For the text-containing cell, return its midpoint in (X, Y) coordinate format. 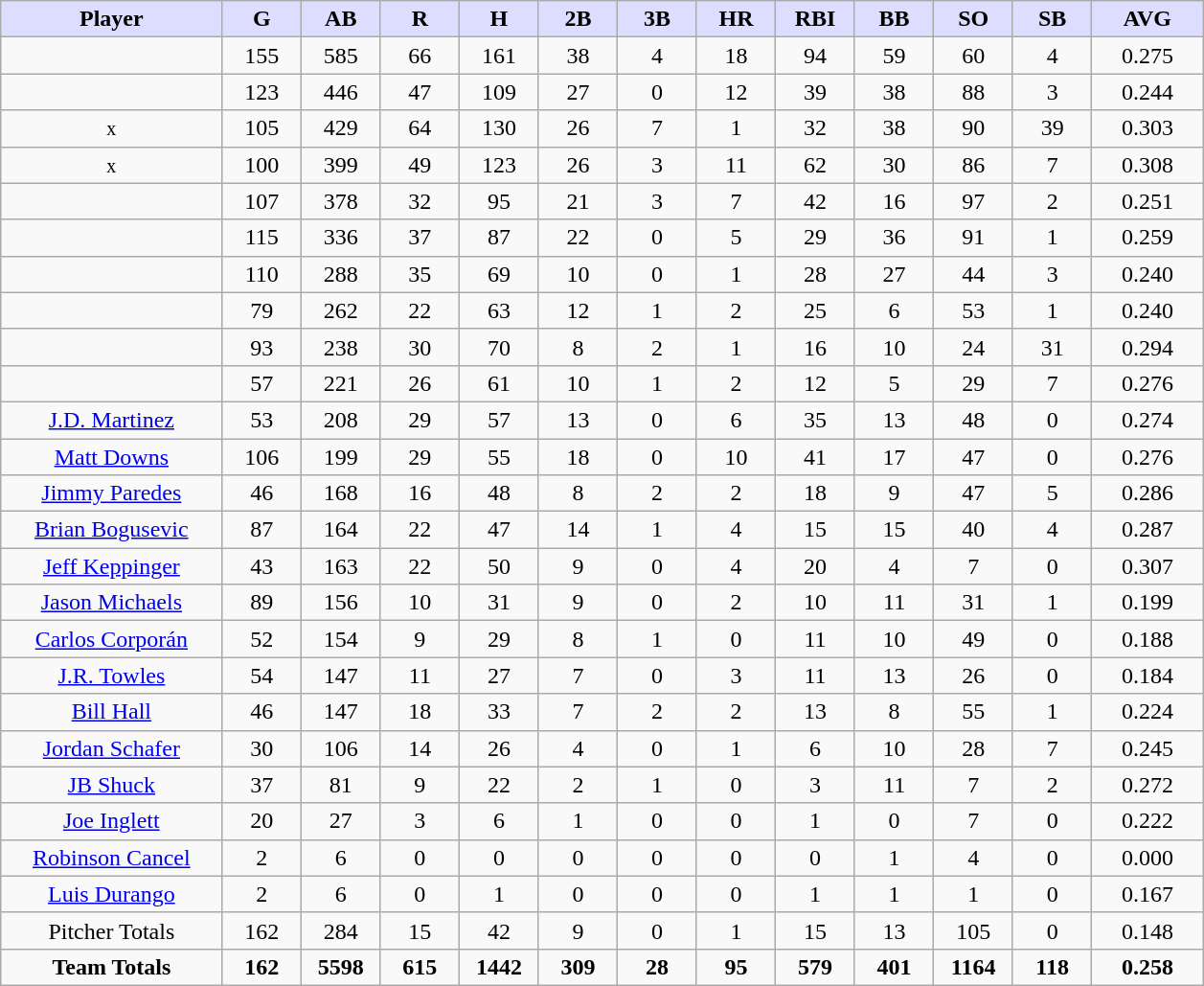
118 (1052, 967)
Matt Downs (111, 457)
585 (341, 56)
284 (341, 930)
378 (341, 201)
SB (1052, 19)
Jimmy Paredes (111, 493)
130 (500, 128)
Team Totals (111, 967)
0.275 (1147, 56)
0.000 (1147, 858)
64 (420, 128)
RBI (816, 19)
52 (262, 639)
221 (341, 383)
50 (500, 566)
164 (341, 530)
0.224 (1147, 712)
Luis Durango (111, 894)
5598 (341, 967)
0.184 (1147, 676)
69 (500, 274)
615 (420, 967)
86 (973, 165)
3B (657, 19)
2B (579, 19)
66 (420, 56)
0.308 (1147, 165)
0.286 (1147, 493)
0.303 (1147, 128)
0.287 (1147, 530)
44 (973, 274)
154 (341, 639)
AB (341, 19)
59 (895, 56)
0.258 (1147, 967)
AVG (1147, 19)
G (262, 19)
43 (262, 566)
110 (262, 274)
Jeff Keppinger (111, 566)
115 (262, 238)
JB Shuck (111, 785)
91 (973, 238)
Jason Michaels (111, 603)
63 (500, 310)
Brian Bogusevic (111, 530)
155 (262, 56)
208 (341, 420)
61 (500, 383)
0.251 (1147, 201)
100 (262, 165)
41 (816, 457)
109 (500, 92)
Joe Inglett (111, 821)
579 (816, 967)
399 (341, 165)
288 (341, 274)
Robinson Cancel (111, 858)
J.D. Martinez (111, 420)
94 (816, 56)
60 (973, 56)
0.272 (1147, 785)
0.199 (1147, 603)
309 (579, 967)
0.274 (1147, 420)
89 (262, 603)
SO (973, 19)
262 (341, 310)
BB (895, 19)
0.222 (1147, 821)
336 (341, 238)
Player (111, 19)
446 (341, 92)
40 (973, 530)
17 (895, 457)
Bill Hall (111, 712)
93 (262, 347)
33 (500, 712)
36 (895, 238)
0.148 (1147, 930)
90 (973, 128)
Pitcher Totals (111, 930)
HR (736, 19)
0.167 (1147, 894)
24 (973, 347)
Carlos Corporán (111, 639)
79 (262, 310)
0.245 (1147, 748)
70 (500, 347)
0.244 (1147, 92)
168 (341, 493)
88 (973, 92)
238 (341, 347)
401 (895, 967)
163 (341, 566)
0.294 (1147, 347)
81 (341, 785)
0.307 (1147, 566)
21 (579, 201)
107 (262, 201)
156 (341, 603)
1164 (973, 967)
199 (341, 457)
J.R. Towles (111, 676)
25 (816, 310)
0.188 (1147, 639)
62 (816, 165)
97 (973, 201)
429 (341, 128)
R (420, 19)
0.259 (1147, 238)
Jordan Schafer (111, 748)
H (500, 19)
161 (500, 56)
1442 (500, 967)
54 (262, 676)
